Extract the (x, y) coordinate from the center of the cell holding the provided text.  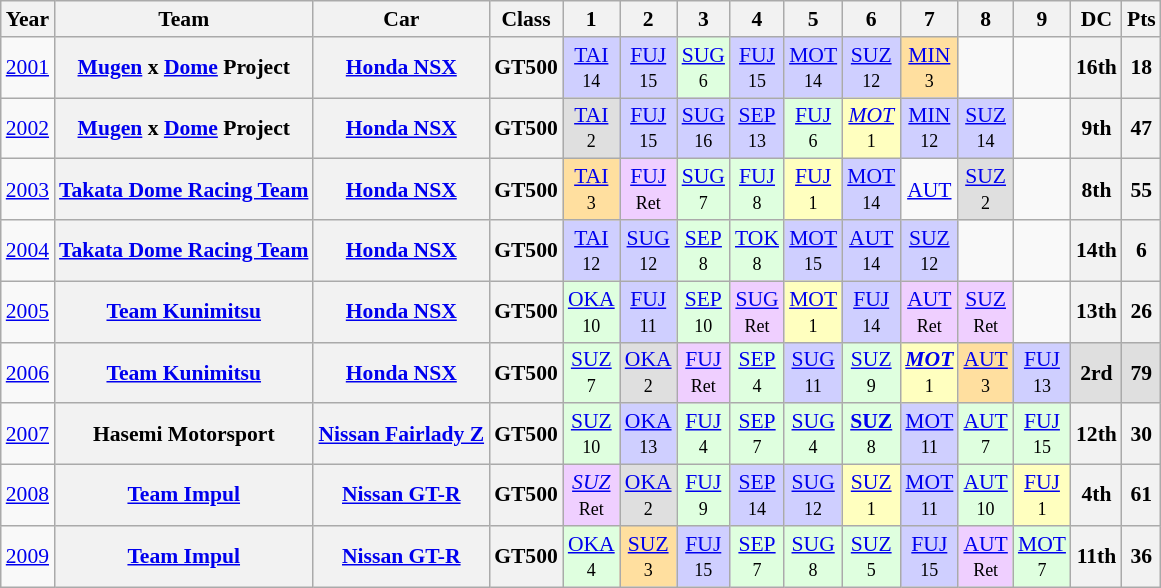
Team (184, 19)
AUT3 (985, 372)
Pts (1142, 19)
OKA13 (648, 434)
SUZ9 (871, 372)
9 (1042, 19)
2009 (28, 556)
11th (1096, 556)
TAI3 (592, 190)
MIN12 (929, 128)
26 (1142, 312)
2001 (28, 68)
SUZ3 (648, 556)
Year (28, 19)
4th (1096, 496)
79 (1142, 372)
MIN3 (929, 68)
36 (1142, 556)
8th (1096, 190)
SUZ10 (592, 434)
TAI2 (592, 128)
SUG7 (704, 190)
SUG16 (704, 128)
7 (929, 19)
Nissan Fairlady Z (401, 434)
AUT10 (985, 496)
2007 (28, 434)
3 (704, 19)
OKA4 (592, 556)
TAI12 (592, 250)
FUJ4 (704, 434)
5 (813, 19)
4 (757, 19)
AUT14 (871, 250)
MOT15 (813, 250)
SEP10 (704, 312)
SUG8 (813, 556)
2005 (28, 312)
Car (401, 19)
SUZ1 (871, 496)
MOT7 (1042, 556)
61 (1142, 496)
AUT7 (985, 434)
2 (648, 19)
FUJ13 (1042, 372)
AUT (929, 190)
SUZ8 (871, 434)
SUG4 (813, 434)
SEP13 (757, 128)
FUJ8 (757, 190)
SUG6 (704, 68)
2003 (28, 190)
9th (1096, 128)
13th (1096, 312)
SEP4 (757, 372)
2rd (1096, 372)
2004 (28, 250)
SUGRet (757, 312)
2002 (28, 128)
Hasemi Motorsport (184, 434)
SUG11 (813, 372)
8 (985, 19)
30 (1142, 434)
FUJ9 (704, 496)
FUJ6 (813, 128)
2006 (28, 372)
1 (592, 19)
SUZ2 (985, 190)
12th (1096, 434)
SUZ14 (985, 128)
SUZ5 (871, 556)
FUJ11 (648, 312)
TAI14 (592, 68)
DC (1096, 19)
14th (1096, 250)
16th (1096, 68)
55 (1142, 190)
47 (1142, 128)
Class (526, 19)
OKA10 (592, 312)
TOK8 (757, 250)
2008 (28, 496)
SEP14 (757, 496)
18 (1142, 68)
FUJ14 (871, 312)
SUZ7 (592, 372)
SEP8 (704, 250)
